Pinpoint the cell where the given text exists, returning its (X, Y) midpoint coordinate. 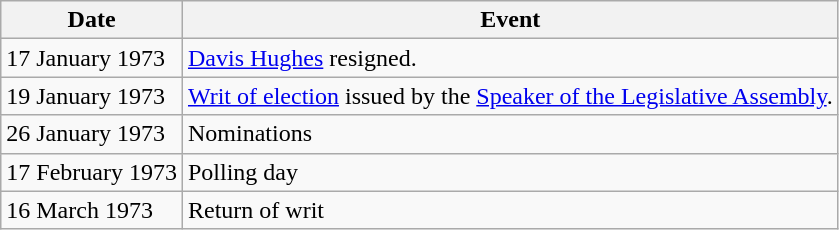
Nominations (510, 134)
Writ of election issued by the Speaker of the Legislative Assembly. (510, 96)
16 March 1973 (92, 210)
Event (510, 20)
17 February 1973 (92, 172)
Return of writ (510, 210)
Davis Hughes resigned. (510, 58)
Date (92, 20)
26 January 1973 (92, 134)
Polling day (510, 172)
19 January 1973 (92, 96)
17 January 1973 (92, 58)
